Return (X, Y) of the center of cell containing provided text 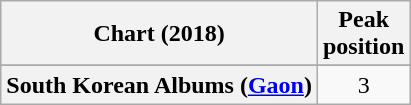
South Korean Albums (Gaon) (160, 85)
3 (363, 85)
Peakposition (363, 34)
Chart (2018) (160, 34)
